Pinpoint the cell where the given text exists, returning its [x, y] midpoint coordinate. 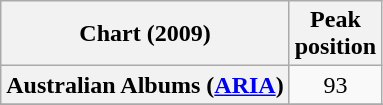
Peakposition [335, 34]
Chart (2009) [145, 34]
93 [335, 85]
Australian Albums (ARIA) [145, 85]
